Find where the given text appears and provide that cell's center as (X, Y) coordinate. 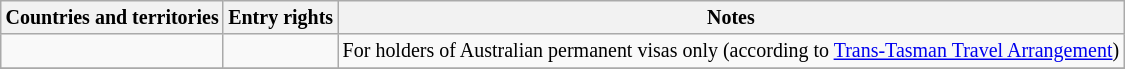
Notes (731, 18)
Entry rights (280, 18)
For holders of Australian permanent visas only (according to Trans-Tasman Travel Arrangement) (731, 52)
Countries and territories (112, 18)
